Detect which cell encompasses the target text, then output its (x, y) center coordinate. 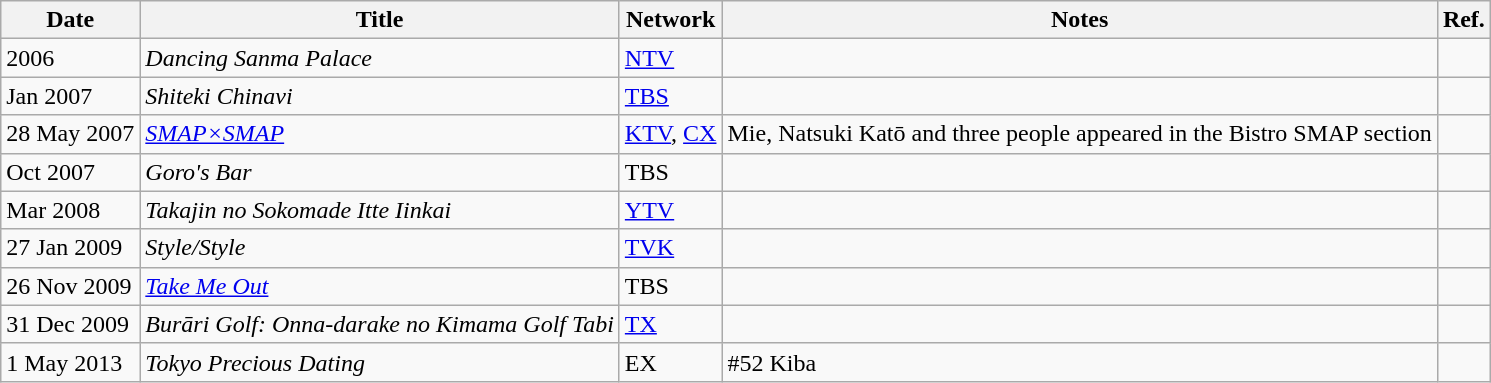
Dancing Sanma Palace (380, 58)
Oct 2007 (70, 172)
Jan 2007 (70, 96)
Notes (1080, 20)
Takajin no Sokomade Itte Iinkai (380, 210)
31 Dec 2009 (70, 324)
EX (670, 362)
SMAP×SMAP (380, 134)
Burāri Golf: Onna-darake no Kimama Golf Tabi (380, 324)
Mar 2008 (70, 210)
2006 (70, 58)
TX (670, 324)
Tokyo Precious Dating (380, 362)
YTV (670, 210)
Mie, Natsuki Katō and three people appeared in the Bistro SMAP section (1080, 134)
TVK (670, 248)
KTV, CX (670, 134)
Ref. (1464, 20)
28 May 2007 (70, 134)
Date (70, 20)
Take Me Out (380, 286)
Network (670, 20)
1 May 2013 (70, 362)
#52 Kiba (1080, 362)
Shiteki Chinavi (380, 96)
Goro's Bar (380, 172)
NTV (670, 58)
27 Jan 2009 (70, 248)
Style/Style (380, 248)
26 Nov 2009 (70, 286)
Title (380, 20)
